Scan for the cell matching the given text and deliver its [x, y] coordinate at center. 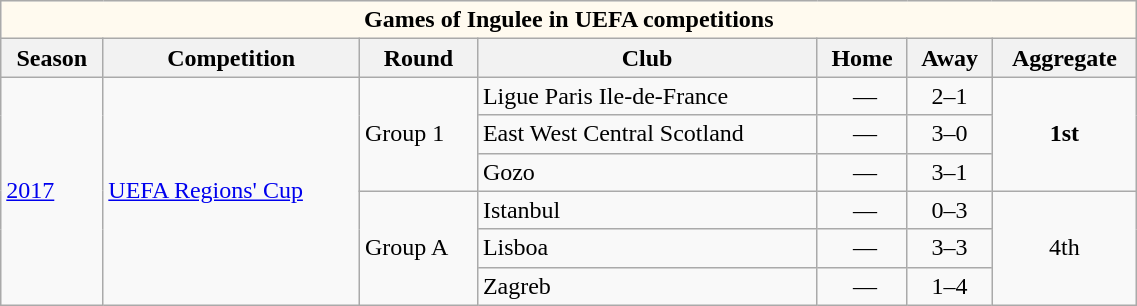
Season [52, 58]
Istanbul [647, 210]
3–3 [950, 248]
Ligue Paris Ile-de-France [647, 96]
Aggregate [1064, 58]
Zagreb [647, 286]
4th [1064, 248]
3–1 [950, 172]
Gozo [647, 172]
2017 [52, 191]
Club [647, 58]
2–1 [950, 96]
0–3 [950, 210]
Home [862, 58]
1st [1064, 134]
Group 1 [419, 134]
Away [950, 58]
Round [419, 58]
Lisboa [647, 248]
Group A [419, 248]
3–0 [950, 134]
East West Central Scotland [647, 134]
UEFA Regions' Cup [232, 191]
1–4 [950, 286]
Games of Ingulee in UEFA competitions [569, 20]
Competition [232, 58]
